Return (X, Y) of the center of cell containing provided text 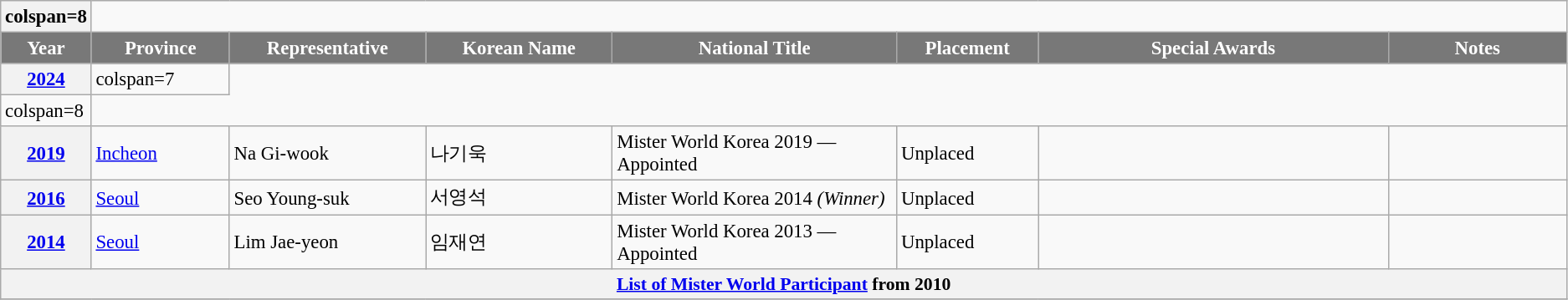
Special Awards (1213, 48)
2016 (46, 198)
Mister World Korea 2019 — Appointed (755, 154)
Incheon (161, 154)
서영석 (519, 198)
2014 (46, 242)
Mister World Korea 2013 — Appointed (755, 242)
National Title (755, 48)
Placement (967, 48)
colspan=7 (161, 79)
Korean Name (519, 48)
2024 (46, 79)
Notes (1478, 48)
나기욱 (519, 154)
2019 (46, 154)
Year (46, 48)
Representative (327, 48)
Lim Jae-yeon (327, 242)
Province (161, 48)
Seo Young-suk (327, 198)
임재연 (519, 242)
List of Mister World Participant from 2010 (784, 285)
Mister World Korea 2014 (Winner) (755, 198)
Na Gi-wook (327, 154)
